Capture the cell that displays the provided text and extract its [x, y] central coordinate. 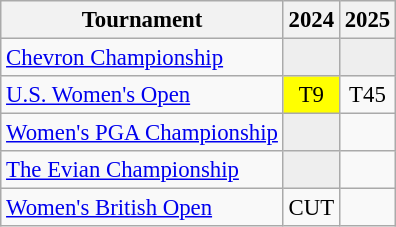
The Evian Championship [142, 170]
Tournament [142, 20]
2025 [367, 20]
T45 [367, 95]
T9 [311, 95]
Chevron Championship [142, 58]
Women's PGA Championship [142, 133]
U.S. Women's Open [142, 95]
Women's British Open [142, 208]
2024 [311, 20]
CUT [311, 208]
